From the cell containing the given text, extract its center point as [x, y] coordinate. 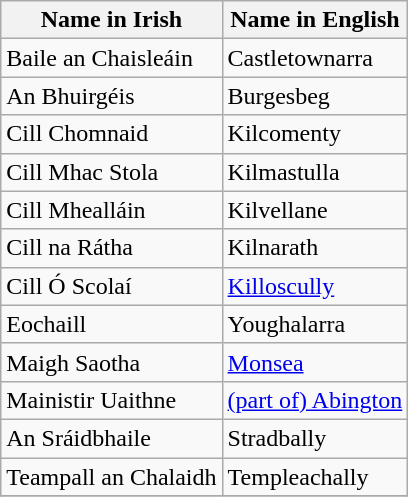
Youghalarra [315, 324]
Eochaill [112, 324]
Monsea [315, 362]
Cill Chomnaid [112, 134]
Cill Mhealláin [112, 210]
Kilmastulla [315, 172]
Cill na Rátha [112, 248]
Name in English [315, 20]
Kilnarath [315, 248]
Kilvellane [315, 210]
Cill Ó Scolaí [112, 286]
Burgesbeg [315, 96]
An Sráidbhaile [112, 438]
Stradbally [315, 438]
Name in Irish [112, 20]
Baile an Chaisleáin [112, 58]
An Bhuirgéis [112, 96]
Maigh Saotha [112, 362]
Castletownarra [315, 58]
Cill Mhac Stola [112, 172]
Kilcomenty [315, 134]
Killoscully [315, 286]
Mainistir Uaithne [112, 400]
(part of) Abington [315, 400]
Teampall an Chalaidh [112, 477]
Templeachally [315, 477]
